Locate the cell with the specified text and output its (x, y) center coordinate. 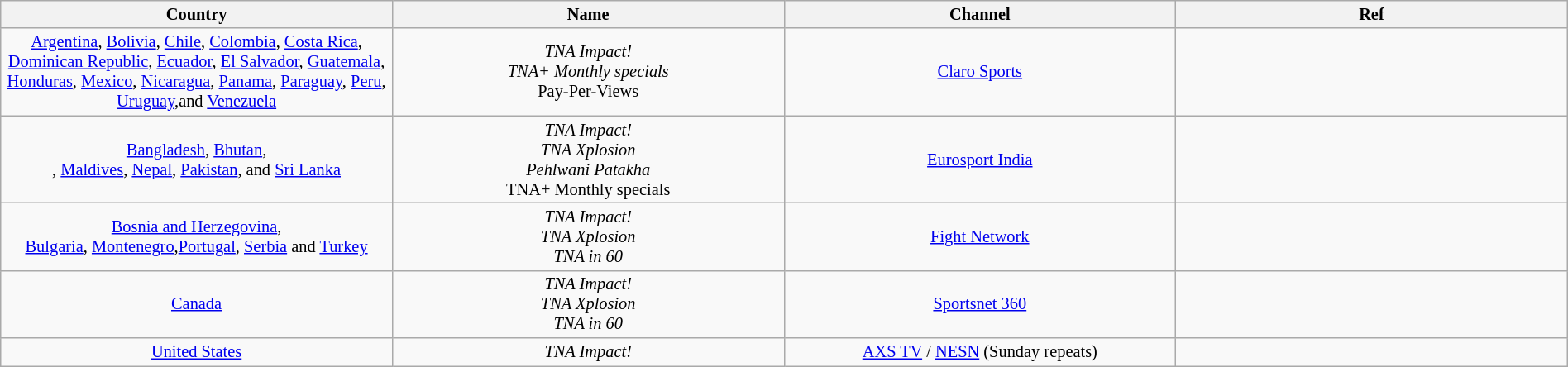
Sportsnet 360 (980, 304)
TNA Impact!TNA XplosionPehlwani PatakhaTNA+ Monthly specials (588, 160)
Canada (197, 304)
Eurosport India (980, 160)
AXS TV / NESN (Sunday repeats) (980, 352)
TNA Impact!TNA+ Monthly specialsPay-Per-Views (588, 72)
Bosnia and Herzegovina,Bulgaria, Montenegro,Portugal, Serbia and Turkey (197, 236)
Fight Network (980, 236)
Bangladesh, Bhutan,, Maldives, Nepal, Pakistan, and Sri Lanka (197, 160)
Country (197, 14)
TNA Impact! (588, 352)
United States (197, 352)
Name (588, 14)
Channel (980, 14)
Claro Sports (980, 72)
Ref (1372, 14)
